Output the (X, Y) coordinate of the center of the cell containing the given text.  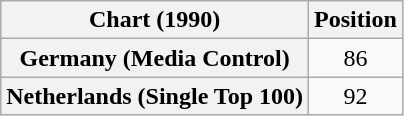
Netherlands (Single Top 100) (155, 96)
Chart (1990) (155, 20)
Position (356, 20)
Germany (Media Control) (155, 58)
86 (356, 58)
92 (356, 96)
